Find where the given text appears and provide that cell's center as (x, y) coordinate. 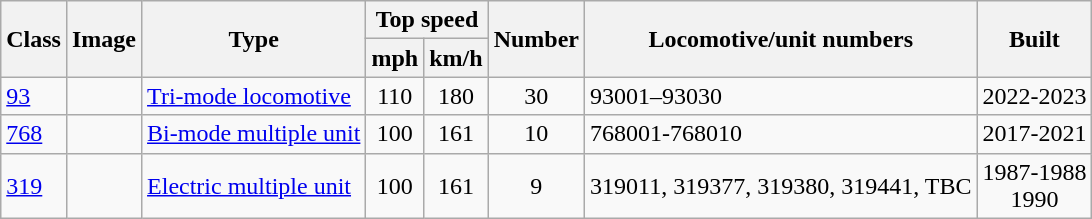
768 (34, 134)
180 (456, 96)
9 (536, 186)
2022-2023 (1034, 96)
2017-2021 (1034, 134)
93001–93030 (781, 96)
30 (536, 96)
10 (536, 134)
319011, 319377, 319380, 319441, TBC (781, 186)
Tri-mode locomotive (254, 96)
Electric multiple unit (254, 186)
Type (254, 39)
768001-768010 (781, 134)
Image (104, 39)
Class (34, 39)
mph (395, 58)
Bi-mode multiple unit (254, 134)
1987-19881990 (1034, 186)
93 (34, 96)
319 (34, 186)
Number (536, 39)
km/h (456, 58)
110 (395, 96)
Built (1034, 39)
Top speed (427, 20)
Locomotive/unit numbers (781, 39)
